Provide the (x, y) coordinate of the cell's center where the given text is located.  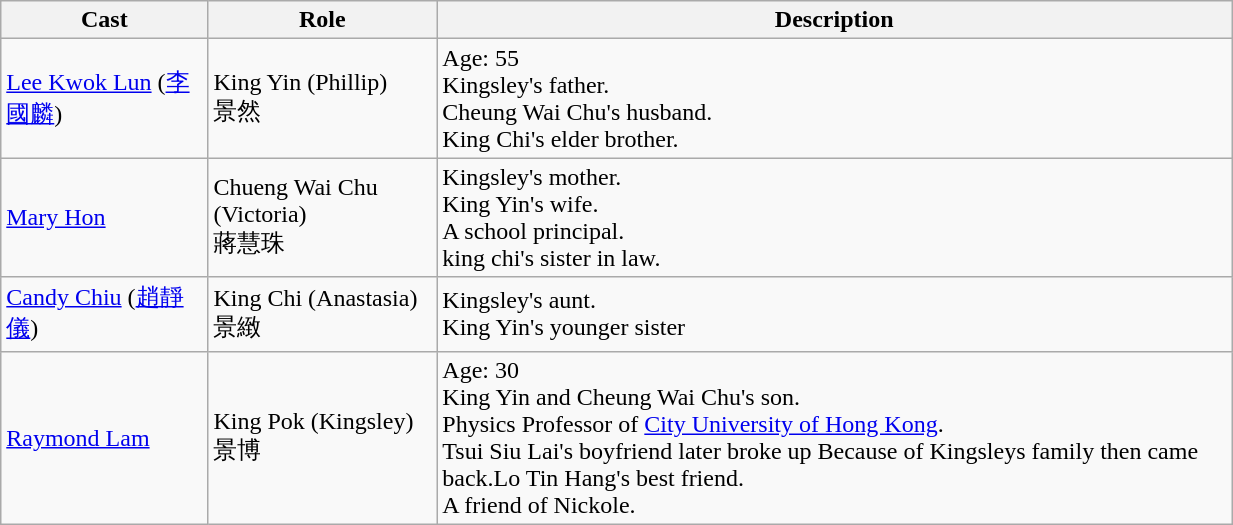
King Yin (Phillip) 景然 (322, 98)
King Chi (Anastasia) 景緻 (322, 314)
Raymond Lam (104, 438)
Kingsley's aunt. King Yin's younger sister (834, 314)
Cast (104, 20)
Kingsley's mother. King Yin's wife. A school principal. king chi's sister in law. (834, 218)
Role (322, 20)
Description (834, 20)
Candy Chiu (趙靜儀) (104, 314)
King Pok (Kingsley) 景博 (322, 438)
Mary Hon (104, 218)
Age: 55Kingsley's father. Cheung Wai Chu's husband. King Chi's elder brother. (834, 98)
Lee Kwok Lun (李國麟) (104, 98)
Chueng Wai Chu (Victoria) 蔣慧珠 (322, 218)
